Scan for the cell matching the given text and deliver its [x, y] coordinate at center. 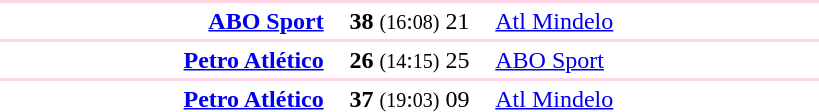
26 (14:15) 25 [410, 60]
Atl Mindelo [656, 21]
38 (16:08) 21 [410, 21]
Petro Atlético [162, 60]
